Identify which cell holds the provided text, then report its (x, y) central coordinate. 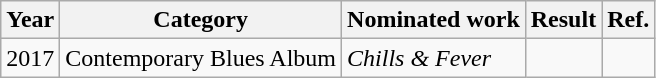
Ref. (628, 20)
Year (30, 20)
Result (563, 20)
Category (201, 20)
Nominated work (434, 20)
Chills & Fever (434, 58)
2017 (30, 58)
Contemporary Blues Album (201, 58)
